From the cell containing the given text, extract its center point as [X, Y] coordinate. 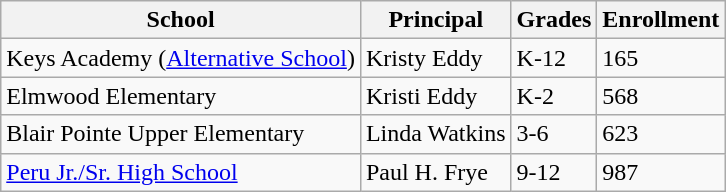
165 [661, 58]
K-12 [554, 58]
School [181, 20]
3-6 [554, 134]
Keys Academy (Alternative School) [181, 58]
Elmwood Elementary [181, 96]
568 [661, 96]
623 [661, 134]
K-2 [554, 96]
Linda Watkins [436, 134]
987 [661, 172]
9-12 [554, 172]
Kristi Eddy [436, 96]
Enrollment [661, 20]
Kristy Eddy [436, 58]
Principal [436, 20]
Grades [554, 20]
Blair Pointe Upper Elementary [181, 134]
Paul H. Frye [436, 172]
Peru Jr./Sr. High School [181, 172]
